Pinpoint the cell where the given text exists, returning its (X, Y) midpoint coordinate. 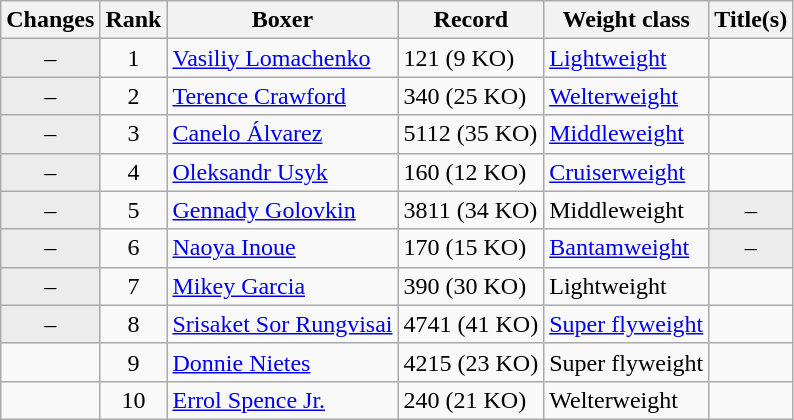
4215 (23 KO) (471, 362)
Donnie Nietes (282, 362)
121 (9 KO) (471, 58)
5 (134, 210)
240 (21 KO) (471, 400)
Terence Crawford (282, 96)
Boxer (282, 20)
160 (12 KO) (471, 172)
8 (134, 324)
2 (134, 96)
Canelo Álvarez (282, 134)
3811 (34 KO) (471, 210)
7 (134, 286)
Errol Spence Jr. (282, 400)
9 (134, 362)
10 (134, 400)
390 (30 KO) (471, 286)
4741 (41 KO) (471, 324)
1 (134, 58)
Bantamweight (626, 248)
6 (134, 248)
Rank (134, 20)
Srisaket Sor Rungvisai (282, 324)
Title(s) (751, 20)
Mikey Garcia (282, 286)
Oleksandr Usyk (282, 172)
Vasiliy Lomachenko (282, 58)
Changes (50, 20)
Naoya Inoue (282, 248)
340 (25 KO) (471, 96)
Weight class (626, 20)
Cruiserweight (626, 172)
170 (15 KO) (471, 248)
Gennady Golovkin (282, 210)
5112 (35 KO) (471, 134)
Record (471, 20)
4 (134, 172)
3 (134, 134)
